Find where the given text appears and provide that cell's center as (x, y) coordinate. 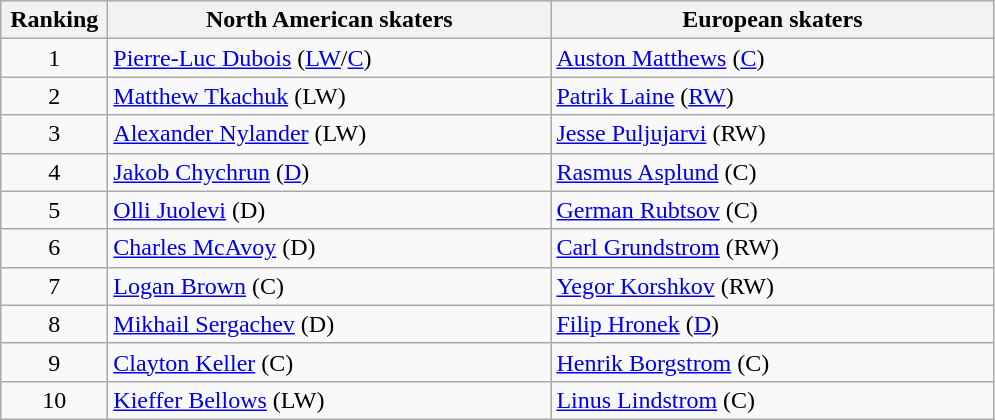
Logan Brown (C) (330, 286)
Mikhail Sergachev (D) (330, 324)
Kieffer Bellows (LW) (330, 400)
7 (54, 286)
Auston Matthews (C) (772, 58)
Jesse Puljujarvi (RW) (772, 134)
Charles McAvoy (D) (330, 248)
Yegor Korshkov (RW) (772, 286)
Rasmus Asplund (C) (772, 172)
8 (54, 324)
Jakob Chychrun (D) (330, 172)
4 (54, 172)
Patrik Laine (RW) (772, 96)
Carl Grundstrom (RW) (772, 248)
5 (54, 210)
Ranking (54, 20)
1 (54, 58)
North American skaters (330, 20)
German Rubtsov (C) (772, 210)
9 (54, 362)
Linus Lindstrom (C) (772, 400)
2 (54, 96)
European skaters (772, 20)
10 (54, 400)
Alexander Nylander (LW) (330, 134)
Clayton Keller (C) (330, 362)
6 (54, 248)
Pierre-Luc Dubois (LW/C) (330, 58)
Henrik Borgstrom (C) (772, 362)
Matthew Tkachuk (LW) (330, 96)
3 (54, 134)
Filip Hronek (D) (772, 324)
Olli Juolevi (D) (330, 210)
